For the text-containing cell, return its midpoint in (X, Y) coordinate format. 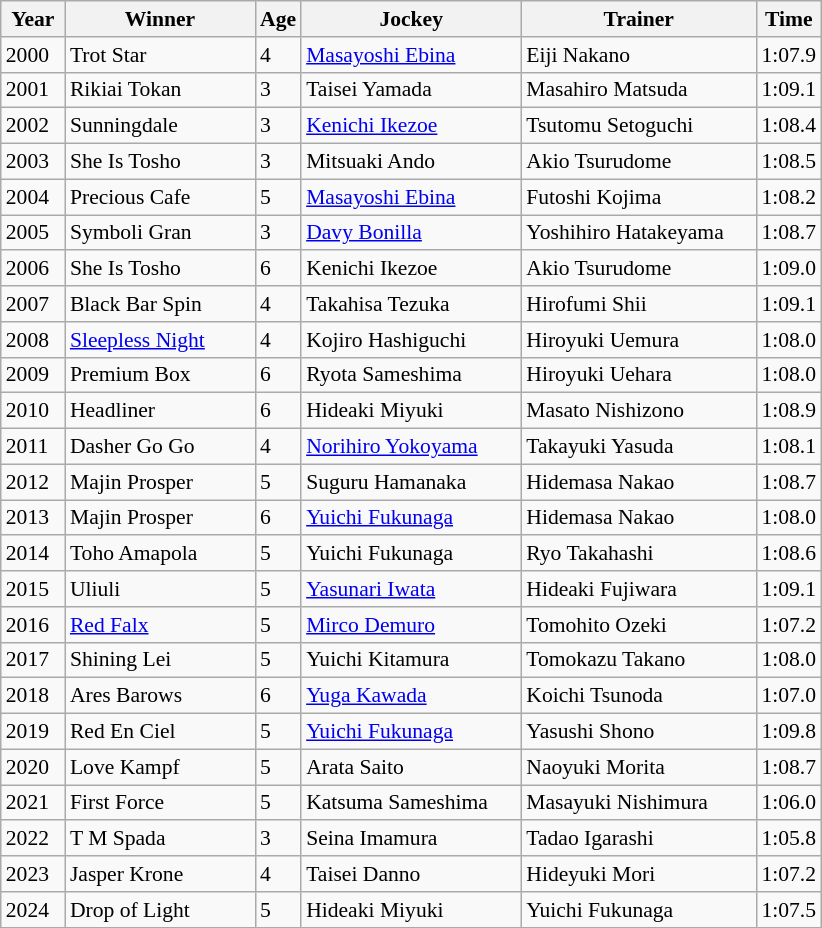
2004 (33, 197)
2018 (33, 696)
2010 (33, 411)
Suguru Hamanaka (411, 482)
Hideyuki Mori (638, 874)
Takahisa Tezuka (411, 304)
Mitsuaki Ando (411, 162)
Rikiai Tokan (160, 90)
Yoshihiro Hatakeyama (638, 233)
1:08.5 (788, 162)
1:08.1 (788, 447)
Dasher Go Go (160, 447)
2012 (33, 482)
1:08.6 (788, 554)
Ares Barows (160, 696)
Red Falx (160, 625)
Symboli Gran (160, 233)
Takayuki Yasuda (638, 447)
Drop of Light (160, 910)
First Force (160, 803)
2008 (33, 340)
2013 (33, 518)
1:07.0 (788, 696)
2006 (33, 269)
2016 (33, 625)
1:08.2 (788, 197)
Hideaki Fujiwara (638, 589)
Hiroyuki Uehara (638, 375)
2019 (33, 732)
2021 (33, 803)
2020 (33, 767)
2024 (33, 910)
2015 (33, 589)
Yuga Kawada (411, 696)
1:06.0 (788, 803)
Black Bar Spin (160, 304)
Eiji Nakano (638, 55)
Ryota Sameshima (411, 375)
2014 (33, 554)
Tadao Igarashi (638, 839)
Shining Lei (160, 660)
Arata Saito (411, 767)
Kojiro Hashiguchi (411, 340)
Ryo Takahashi (638, 554)
Trot Star (160, 55)
2009 (33, 375)
Naoyuki Morita (638, 767)
Yasunari Iwata (411, 589)
1:08.4 (788, 126)
Yasushi Shono (638, 732)
Taisei Yamada (411, 90)
Norihiro Yokoyama (411, 447)
Yuichi Kitamura (411, 660)
2017 (33, 660)
Futoshi Kojima (638, 197)
Hirofumi Shii (638, 304)
Davy Bonilla (411, 233)
Hiroyuki Uemura (638, 340)
2003 (33, 162)
Mirco Demuro (411, 625)
1:05.8 (788, 839)
Sleepless Night (160, 340)
Katsuma Sameshima (411, 803)
Winner (160, 19)
2000 (33, 55)
Year (33, 19)
1:09.0 (788, 269)
Koichi Tsunoda (638, 696)
Jasper Krone (160, 874)
Time (788, 19)
Jockey (411, 19)
Masayuki Nishimura (638, 803)
2001 (33, 90)
1:07.5 (788, 910)
2002 (33, 126)
Tomohito Ozeki (638, 625)
2011 (33, 447)
2023 (33, 874)
Taisei Danno (411, 874)
Headliner (160, 411)
Masahiro Matsuda (638, 90)
Trainer (638, 19)
Tomokazu Takano (638, 660)
1:07.9 (788, 55)
1:08.9 (788, 411)
Precious Cafe (160, 197)
Tsutomu Setoguchi (638, 126)
T M Spada (160, 839)
Love Kampf (160, 767)
Age (278, 19)
Sunningdale (160, 126)
Seina Imamura (411, 839)
Uliuli (160, 589)
Premium Box (160, 375)
2005 (33, 233)
2022 (33, 839)
1:09.8 (788, 732)
2007 (33, 304)
Masato Nishizono (638, 411)
Toho Amapola (160, 554)
Red En Ciel (160, 732)
